Find where the given text appears and provide that cell's center as (x, y) coordinate. 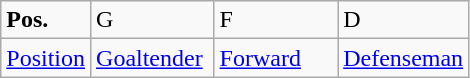
Forward (276, 58)
Pos. (46, 20)
Position (46, 58)
G (153, 20)
Goaltender (153, 58)
Defenseman (404, 58)
D (404, 20)
F (276, 20)
